Pinpoint the cell where the given text exists, returning its (x, y) midpoint coordinate. 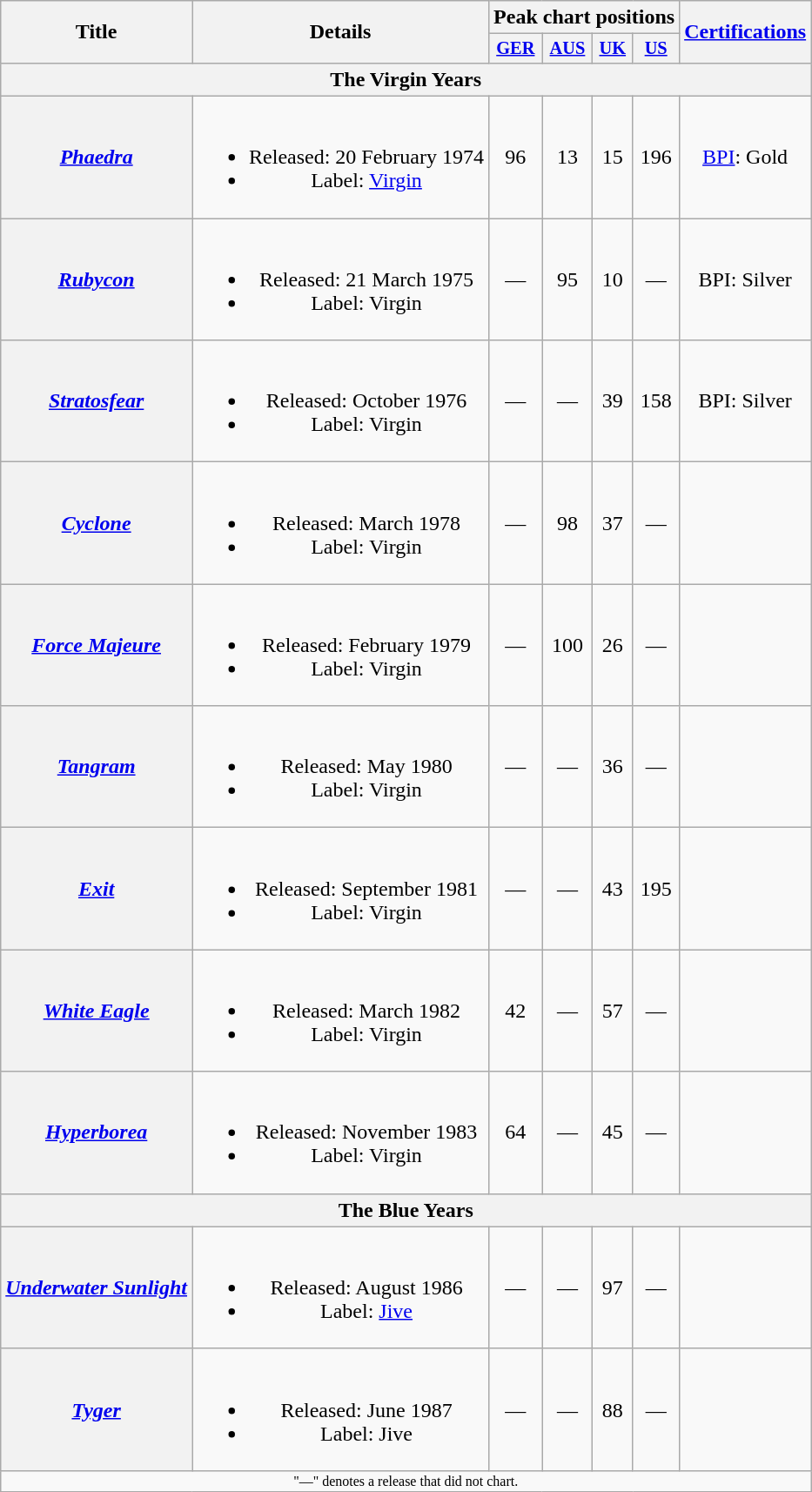
"―" denotes a release that did not chart. (406, 1481)
97 (613, 1287)
Released: August 1986Label: Jive (341, 1287)
Stratosfear (97, 401)
US (656, 49)
39 (613, 401)
Released: May 1980Label: Virgin (341, 767)
195 (656, 889)
95 (567, 279)
88 (613, 1409)
Certifications (745, 32)
Tangram (97, 767)
GER (516, 49)
AUS (567, 49)
Released: June 1987Label: Jive (341, 1409)
Force Majeure (97, 645)
Phaedra (97, 158)
Cyclone (97, 523)
43 (613, 889)
37 (613, 523)
196 (656, 158)
Details (341, 32)
Tyger (97, 1409)
Released: 21 March 1975Label: Virgin (341, 279)
Released: 20 February 1974Label: Virgin (341, 158)
Underwater Sunlight (97, 1287)
42 (516, 1011)
The Virgin Years (406, 79)
BPI: Gold (745, 158)
100 (567, 645)
158 (656, 401)
White Eagle (97, 1011)
36 (613, 767)
13 (567, 158)
57 (613, 1011)
Released: March 1978Label: Virgin (341, 523)
64 (516, 1132)
26 (613, 645)
Released: February 1979Label: Virgin (341, 645)
Peak chart positions (585, 17)
Released: September 1981Label: Virgin (341, 889)
UK (613, 49)
Released: October 1976Label: Virgin (341, 401)
Released: March 1982Label: Virgin (341, 1011)
45 (613, 1132)
Title (97, 32)
98 (567, 523)
15 (613, 158)
96 (516, 158)
Rubycon (97, 279)
Hyperborea (97, 1132)
Released: November 1983Label: Virgin (341, 1132)
10 (613, 279)
The Blue Years (406, 1210)
Exit (97, 889)
